Scan for the cell matching the given text and deliver its (X, Y) coordinate at center. 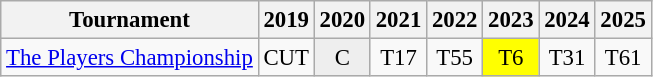
T55 (455, 58)
CUT (286, 58)
T31 (567, 58)
2025 (623, 20)
2024 (567, 20)
T61 (623, 58)
T6 (511, 58)
C (342, 58)
2022 (455, 20)
T17 (398, 58)
The Players Championship (130, 58)
2019 (286, 20)
2020 (342, 20)
Tournament (130, 20)
2021 (398, 20)
2023 (511, 20)
